Pinpoint the cell where the given text exists, returning its [X, Y] midpoint coordinate. 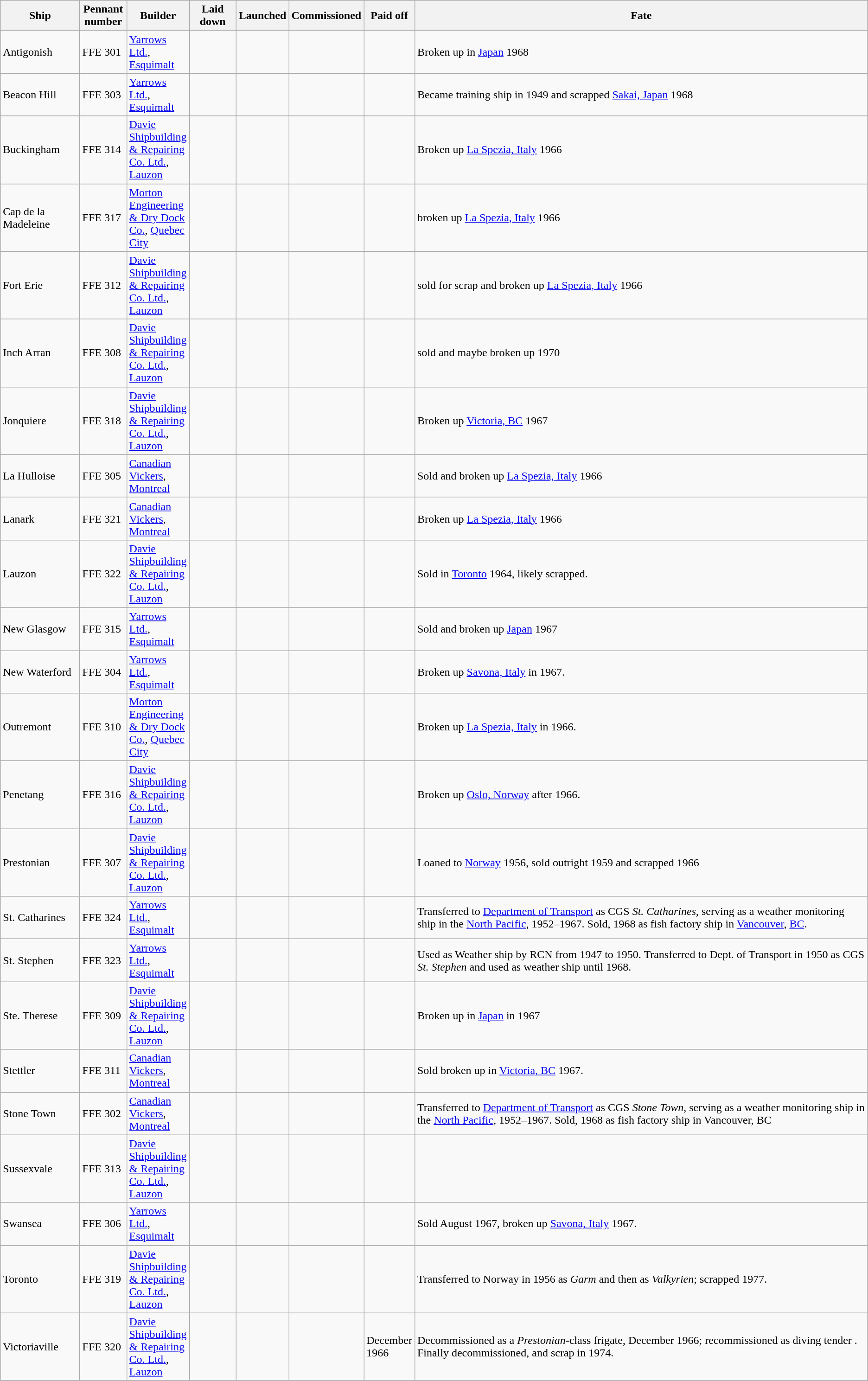
Sold and broken up Japan 1967 [641, 629]
Lauzon [40, 574]
sold and maybe broken up 1970 [641, 353]
Broken up Victoria, BC 1967 [641, 421]
FFE 324 [103, 918]
FFE 302 [103, 1113]
FFE 319 [103, 1279]
Became training ship in 1949 and scrapped Sakai, Japan 1968 [641, 95]
Outremont [40, 727]
New Glasgow [40, 629]
Used as Weather ship by RCN from 1947 to 1950. Transferred to Dept. of Transport in 1950 as CGS St. Stephen and used as weather ship until 1968. [641, 960]
New Waterford [40, 671]
Inch Arran [40, 353]
FFE 304 [103, 671]
FFE 307 [103, 863]
Jonquiere [40, 421]
Sold August 1967, broken up Savona, Italy 1967. [641, 1224]
FFE 313 [103, 1169]
FFE 312 [103, 285]
Broken up Oslo, Norway after 1966. [641, 795]
Sussexvale [40, 1169]
FFE 303 [103, 95]
Sold broken up in Victoria, BC 1967. [641, 1071]
St. Stephen [40, 960]
Lanark [40, 518]
Toronto [40, 1279]
Laid down [212, 16]
sold for scrap and broken up La Spezia, Italy 1966 [641, 285]
Fort Erie [40, 285]
FFE 318 [103, 421]
FFE 321 [103, 518]
Builder [158, 16]
FFE 309 [103, 1016]
FFE 317 [103, 217]
St. Catharines [40, 918]
Cap de la Madeleine [40, 217]
Prestonian [40, 863]
Buckingham [40, 150]
FFE 308 [103, 353]
Launched [262, 16]
Sold in Toronto 1964, likely scrapped. [641, 574]
Stone Town [40, 1113]
FFE 306 [103, 1224]
FFE 316 [103, 795]
Fate [641, 16]
Pennant number [103, 16]
FFE 310 [103, 727]
Stettler [40, 1071]
FFE 305 [103, 476]
Transferred to Norway in 1956 as Garm and then as Valkyrien; scrapped 1977. [641, 1279]
FFE 311 [103, 1071]
Ship [40, 16]
Broken up in Japan 1968 [641, 52]
Sold and broken up La Spezia, Italy 1966 [641, 476]
Victoriaville [40, 1347]
Paid off [389, 16]
FFE 315 [103, 629]
FFE 314 [103, 150]
Broken up Savona, Italy in 1967. [641, 671]
Loaned to Norway 1956, sold outright 1959 and scrapped 1966 [641, 863]
FFE 301 [103, 52]
Commissioned [326, 16]
Antigonish [40, 52]
Decommissioned as a Prestonian-class frigate, December 1966; recommissioned as diving tender . Finally decommissioned, and scrap in 1974. [641, 1347]
La Hulloise [40, 476]
FFE 322 [103, 574]
Penetang [40, 795]
Ste. Therese [40, 1016]
Beacon Hill [40, 95]
Broken up in Japan in 1967 [641, 1016]
Broken up La Spezia, Italy in 1966. [641, 727]
December 1966 [389, 1347]
FFE 320 [103, 1347]
FFE 323 [103, 960]
broken up La Spezia, Italy 1966 [641, 217]
Swansea [40, 1224]
